For the text-containing cell, return its midpoint in [x, y] coordinate format. 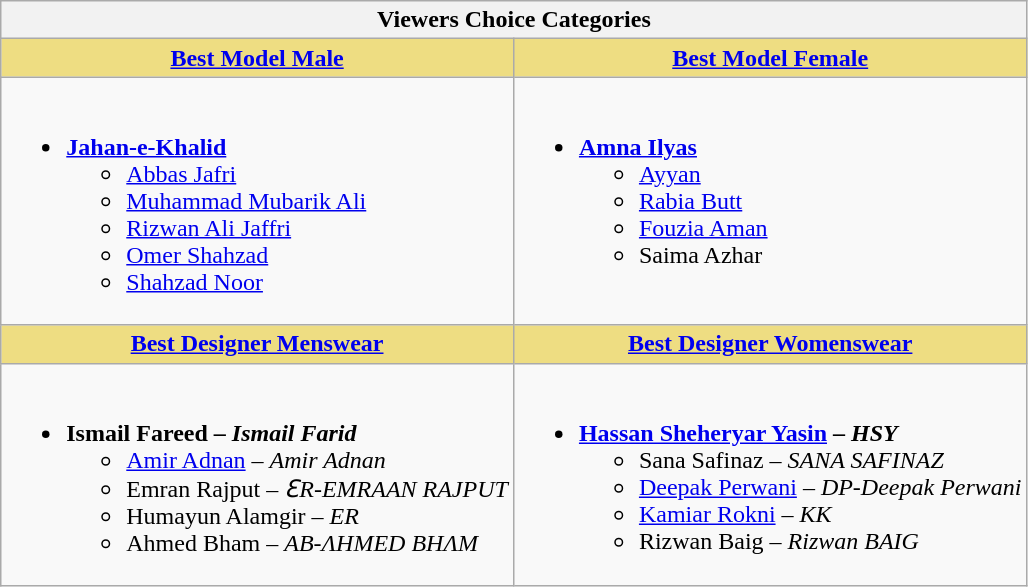
Best Model Male [258, 58]
Best Designer Menswear [258, 344]
Amna IlyasAyyanRabia ButtFouzia AmanSaima Azhar [770, 201]
Hassan Sheheryar Yasin – HSYSana Safinaz – SANA SAFINAZ Deepak Perwani – DP-Deepak PerwaniKamiar Rokni – ΚKRizwan Baig – Rizwan BAIG [770, 474]
Best Designer Womenswear [770, 344]
Viewers Choice Categories [514, 20]
Jahan-e-KhalidAbbas JafriMuhammad Mubarik AliRizwan Ali JaffriOmer ShahzadShahzad Noor [258, 201]
Best Model Female [770, 58]
Ismail Fareed – Ismail Farid Amir Adnan – Amir Adnan Emran Rajput – ԐR-EMRAAN RAJPUTHumayun Alamgir – ER Ahmed Bham – AB-ΛHMED BHΛM [258, 474]
